Output the [x, y] coordinate of the center of the cell containing the given text.  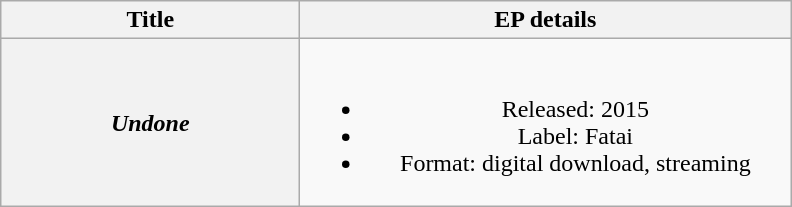
EP details [546, 20]
Title [150, 20]
Undone [150, 122]
Released: 2015Label: FataiFormat: digital download, streaming [546, 122]
